Search for the cell housing the specified text and yield its (X, Y) center coordinate. 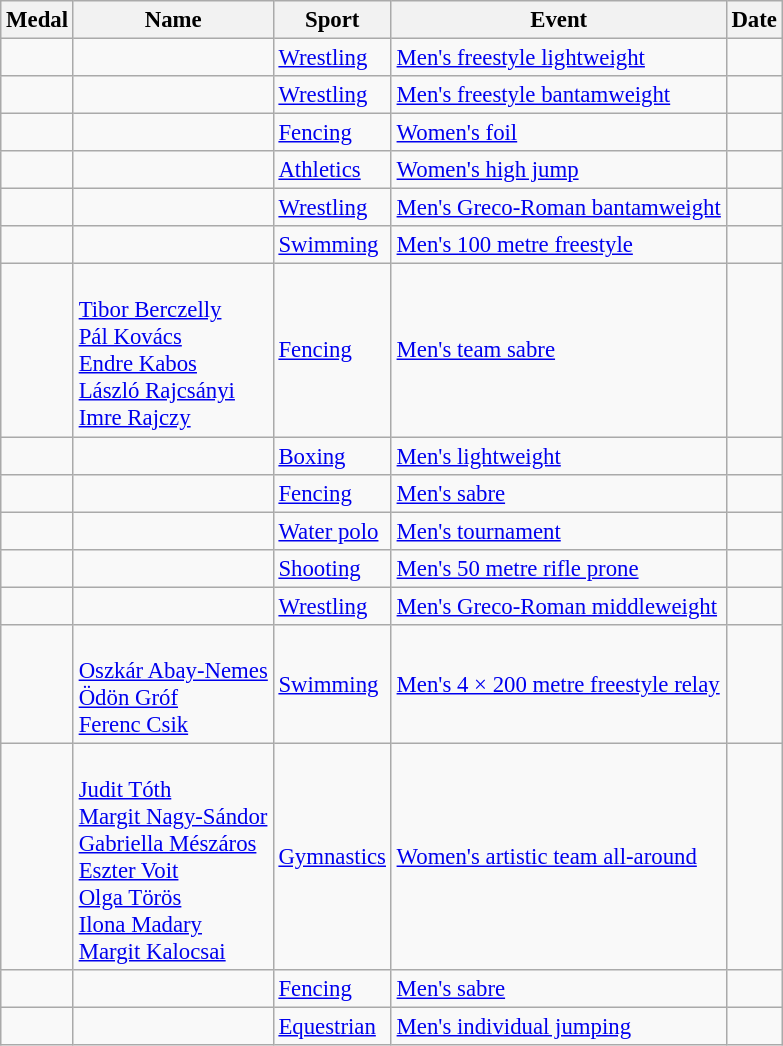
Water polo (332, 531)
Men's team sabre (558, 350)
Men's freestyle lightweight (558, 58)
Men's 100 metre freestyle (558, 245)
Men's individual jumping (558, 1026)
Women's artistic team all-around (558, 856)
Shooting (332, 568)
Name (173, 20)
Oszkár Abay-NemesÖdön GrófFerenc Csik (173, 684)
Judit TóthMargit Nagy-SándorGabriella MészárosEszter VoitOlga TörösIlona MadaryMargit Kalocsai (173, 856)
Men's lightweight (558, 456)
Boxing (332, 456)
Equestrian (332, 1026)
Men's 4 × 200 metre freestyle relay (558, 684)
Event (558, 20)
Date (754, 20)
Men's 50 metre rifle prone (558, 568)
Athletics (332, 170)
Men's tournament (558, 531)
Men's freestyle bantamweight (558, 95)
Medal (38, 20)
Men's Greco-Roman middleweight (558, 606)
Sport (332, 20)
Tibor BerczellyPál KovácsEndre KabosLászló RajcsányiImre Rajczy (173, 350)
Men's Greco-Roman bantamweight (558, 208)
Gymnastics (332, 856)
Women's foil (558, 133)
Women's high jump (558, 170)
